From the cell containing the given text, extract its center point as (X, Y) coordinate. 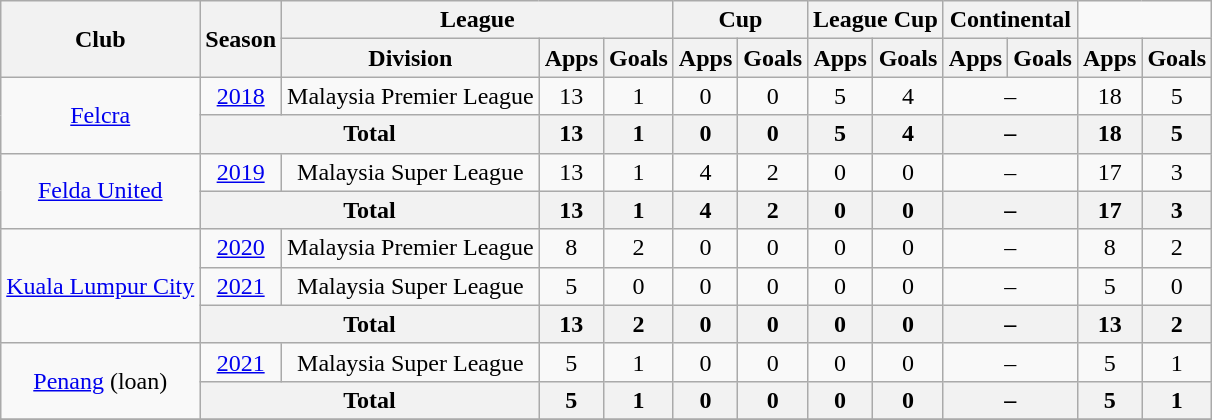
2020 (241, 248)
League Cup (876, 20)
Felcra (100, 115)
2018 (241, 96)
Kuala Lumpur City (100, 286)
Division (411, 58)
Felda United (100, 191)
Penang (loan) (100, 381)
Continental (1010, 20)
Club (100, 39)
Season (241, 39)
Cup (740, 20)
League (478, 20)
2019 (241, 172)
